Capture the cell that displays the provided text and extract its [x, y] central coordinate. 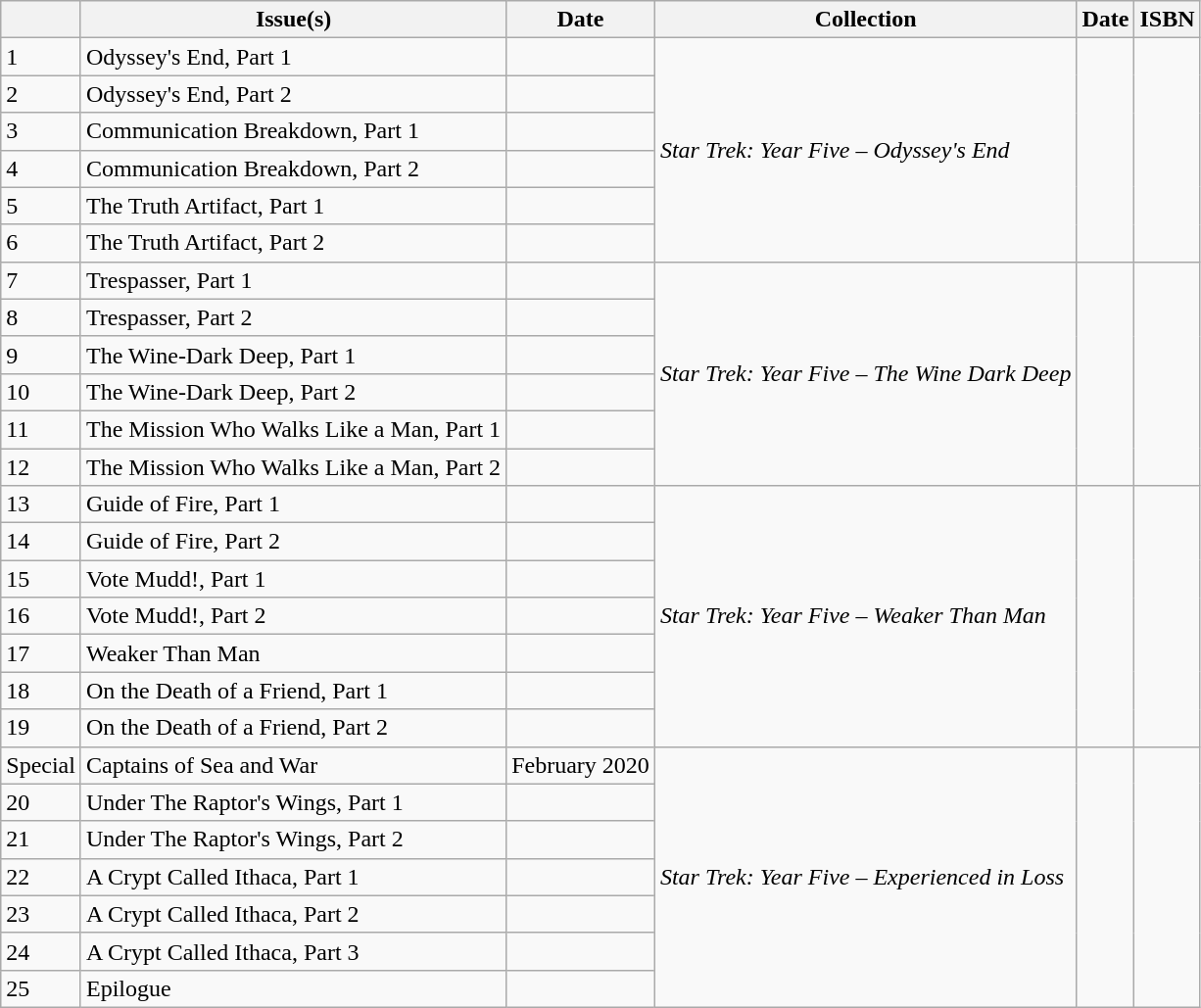
A Crypt Called Ithaca, Part 3 [293, 951]
Star Trek: Year Five – Odyssey's End [866, 150]
Captains of Sea and War [293, 765]
23 [41, 914]
3 [41, 131]
A Crypt Called Ithaca, Part 1 [293, 877]
Guide of Fire, Part 1 [293, 504]
Communication Breakdown, Part 1 [293, 131]
Epilogue [293, 988]
Special [41, 765]
15 [41, 579]
20 [41, 802]
19 [41, 728]
The Mission Who Walks Like a Man, Part 1 [293, 429]
The Wine-Dark Deep, Part 1 [293, 355]
21 [41, 840]
The Truth Artifact, Part 1 [293, 206]
22 [41, 877]
16 [41, 616]
4 [41, 168]
The Mission Who Walks Like a Man, Part 2 [293, 467]
11 [41, 429]
25 [41, 988]
Star Trek: Year Five – Weaker Than Man [866, 616]
Odyssey's End, Part 1 [293, 57]
1 [41, 57]
Star Trek: Year Five – The Wine Dark Deep [866, 373]
ISBN [1168, 20]
Under The Raptor's Wings, Part 1 [293, 802]
Star Trek: Year Five – Experienced in Loss [866, 877]
10 [41, 392]
17 [41, 653]
February 2020 [581, 765]
8 [41, 317]
Vote Mudd!, Part 1 [293, 579]
Odyssey's End, Part 2 [293, 94]
18 [41, 691]
The Wine-Dark Deep, Part 2 [293, 392]
2 [41, 94]
A Crypt Called Ithaca, Part 2 [293, 914]
24 [41, 951]
Trespasser, Part 1 [293, 280]
13 [41, 504]
5 [41, 206]
14 [41, 542]
12 [41, 467]
On the Death of a Friend, Part 2 [293, 728]
Under The Raptor's Wings, Part 2 [293, 840]
Vote Mudd!, Part 2 [293, 616]
Issue(s) [293, 20]
Trespasser, Part 2 [293, 317]
Guide of Fire, Part 2 [293, 542]
The Truth Artifact, Part 2 [293, 243]
Weaker Than Man [293, 653]
9 [41, 355]
7 [41, 280]
Communication Breakdown, Part 2 [293, 168]
6 [41, 243]
Collection [866, 20]
On the Death of a Friend, Part 1 [293, 691]
